Capture the cell that displays the provided text and extract its [X, Y] central coordinate. 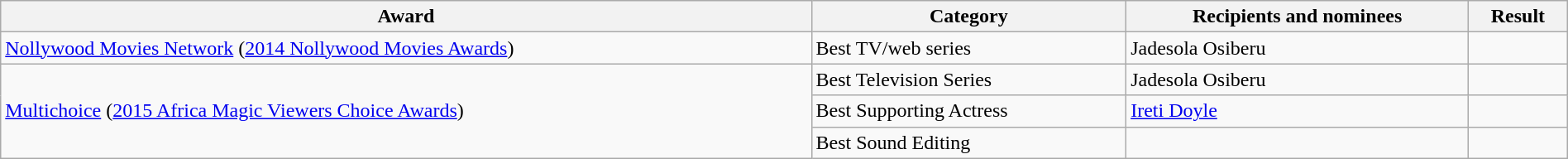
Recipients and nominees [1298, 17]
Best Television Series [969, 79]
Award [406, 17]
Best Sound Editing [969, 142]
Nollywood Movies Network (2014 Nollywood Movies Awards) [406, 48]
Multichoice (2015 Africa Magic Viewers Choice Awards) [406, 111]
Best TV/web series [969, 48]
Ireti Doyle [1298, 111]
Result [1518, 17]
Category [969, 17]
Best Supporting Actress [969, 111]
